Find where the given text appears and provide that cell's center as [x, y] coordinate. 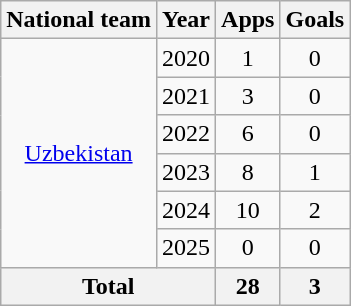
Uzbekistan [79, 153]
National team [79, 20]
2025 [186, 248]
6 [248, 134]
2 [315, 210]
10 [248, 210]
Goals [315, 20]
2023 [186, 172]
2021 [186, 96]
8 [248, 172]
2022 [186, 134]
2024 [186, 210]
Total [108, 286]
Year [186, 20]
2020 [186, 58]
Apps [248, 20]
28 [248, 286]
